Return [x, y] of the center of cell containing provided text 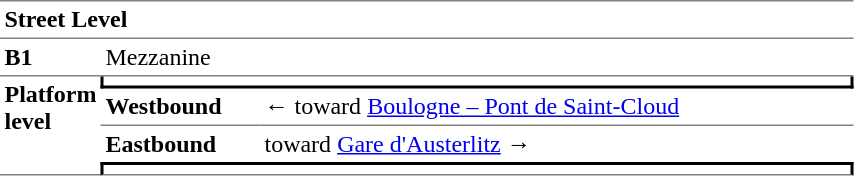
Eastbound [180, 144]
B1 [50, 58]
← toward Boulogne – Pont de Saint-Cloud [557, 107]
Platform level [50, 126]
Westbound [180, 107]
Street Level [427, 20]
Mezzanine [478, 58]
toward Gare d'Austerlitz → [557, 144]
